Pinpoint the cell where the given text exists, returning its [x, y] midpoint coordinate. 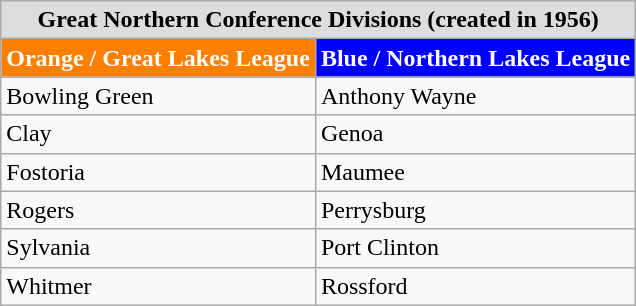
Perrysburg [475, 210]
Anthony Wayne [475, 96]
Sylvania [158, 248]
Orange / Great Lakes League [158, 58]
Bowling Green [158, 96]
Clay [158, 134]
Blue / Northern Lakes League [475, 58]
Genoa [475, 134]
Port Clinton [475, 248]
Whitmer [158, 286]
Maumee [475, 172]
Rossford [475, 286]
Fostoria [158, 172]
Great Northern Conference Divisions (created in 1956) [318, 20]
Rogers [158, 210]
